Return the [X, Y] coordinate for the center point of the cell that contains the specified text.  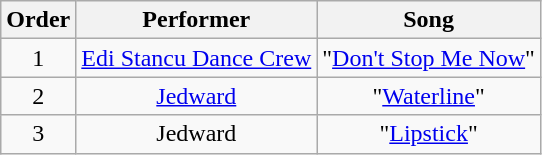
Song [429, 20]
3 [38, 134]
Order [38, 20]
1 [38, 58]
Performer [196, 20]
"Lipstick" [429, 134]
Edi Stancu Dance Crew [196, 58]
2 [38, 96]
"Waterline" [429, 96]
"Don't Stop Me Now" [429, 58]
